Output the (x, y) coordinate of the center of the cell containing the given text.  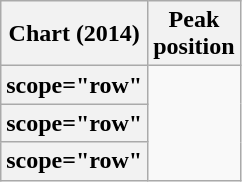
Chart (2014) (74, 34)
Peakposition (194, 34)
